From the cell containing the given text, extract its center point as (x, y) coordinate. 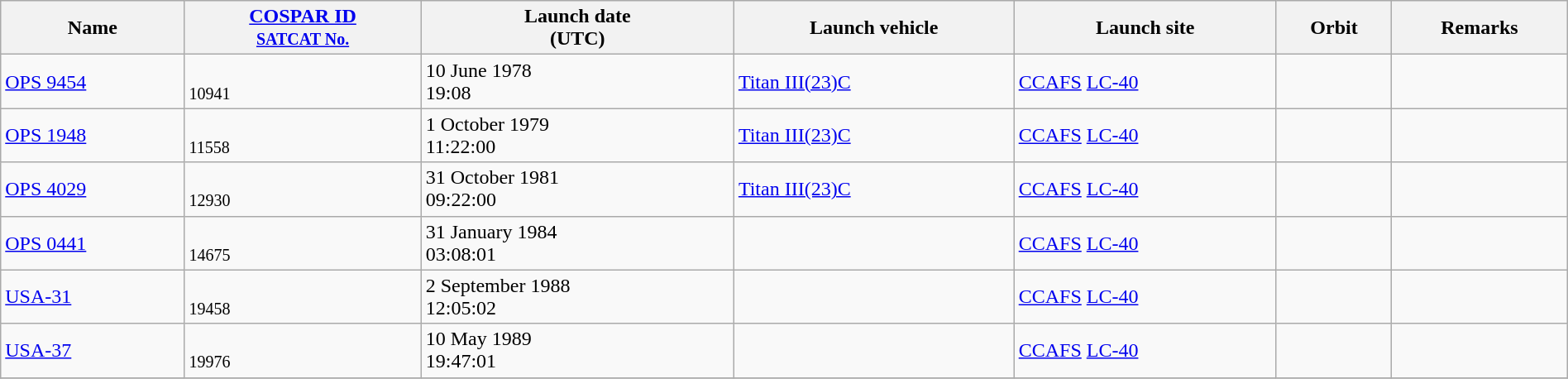
OPS 0441 (93, 243)
10 May 198919:47:01 (577, 351)
11558 (303, 136)
10 June 197819:08 (577, 81)
19458 (303, 296)
Name (93, 28)
14675 (303, 243)
12930 (303, 189)
2 September 198812:05:02 (577, 296)
1 October 197911:22:00 (577, 136)
OPS 9454 (93, 81)
OPS 4029 (93, 189)
Launch site (1145, 28)
USA-37 (93, 351)
31 January 198403:08:01 (577, 243)
10941 (303, 81)
Launch date(UTC) (577, 28)
19976 (303, 351)
Orbit (1333, 28)
OPS 1948 (93, 136)
USA-31 (93, 296)
Remarks (1480, 28)
COSPAR IDSATCAT No. (303, 28)
31 October 198109:22:00 (577, 189)
Launch vehicle (873, 28)
